Find where the given text appears and provide that cell's center as (x, y) coordinate. 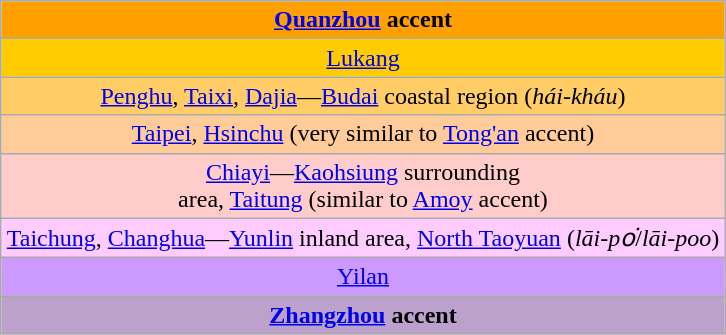
Yilan (362, 277)
Penghu, Taixi, Dajia—Budai coastal region (hái-kháu) (362, 96)
Taichung, Changhua—Yunlin inland area, North Taoyuan (lāi-po͘/lāi-poo) (362, 238)
Zhangzhou accent (362, 315)
Taipei, Hsinchu (very similar to Tong'an accent) (362, 134)
Lukang (362, 58)
Quanzhou accent (362, 20)
Chiayi—Kaohsiung surroundingarea, Taitung (similar to Amoy accent) (362, 186)
